Locate the cell with the specified text and output its (X, Y) center coordinate. 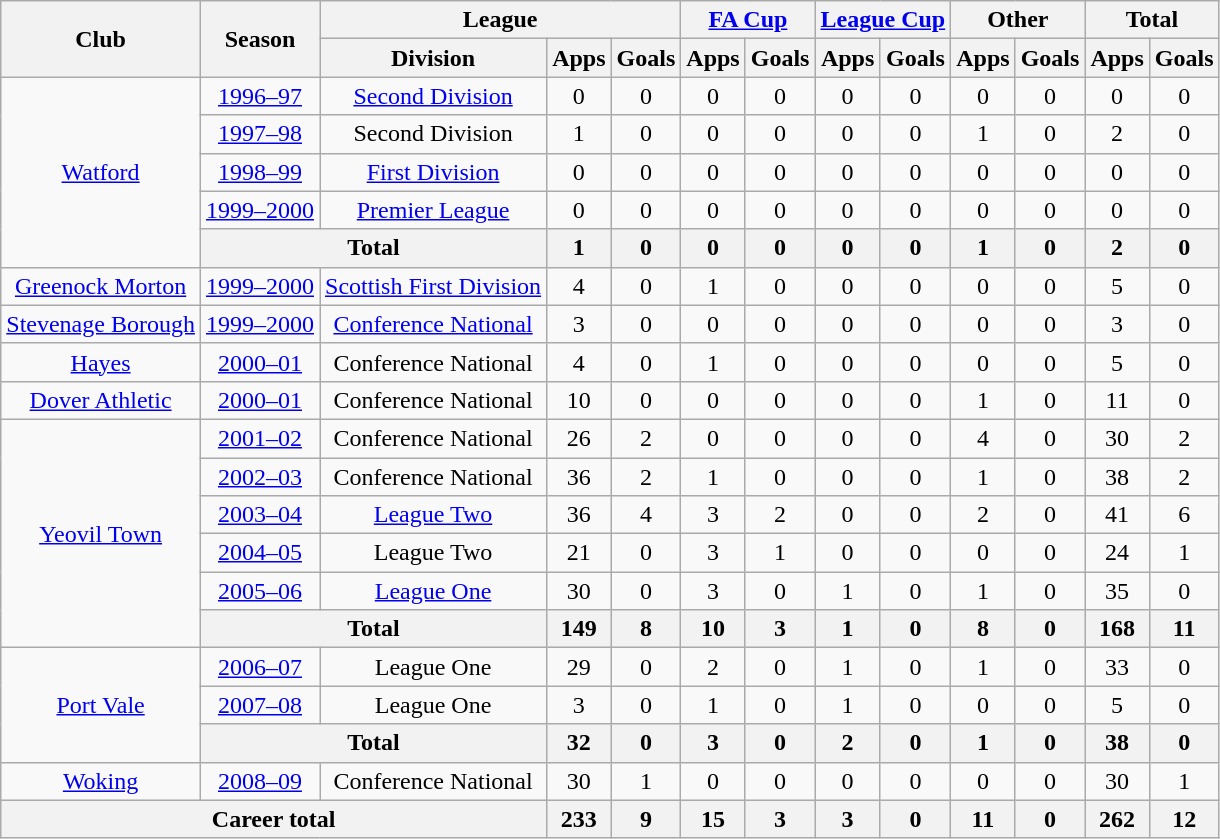
41 (1117, 515)
Watford (101, 172)
1997–98 (260, 134)
32 (579, 743)
Port Vale (101, 705)
Division (434, 58)
2003–04 (260, 515)
262 (1117, 819)
2006–07 (260, 667)
Stevenage Borough (101, 324)
2005–06 (260, 591)
Hayes (101, 362)
League (500, 20)
2002–03 (260, 477)
Dover Athletic (101, 400)
Season (260, 39)
29 (579, 667)
Woking (101, 781)
Career total (274, 819)
Premier League (434, 210)
21 (579, 553)
233 (579, 819)
Other (1018, 20)
First Division (434, 172)
2008–09 (260, 781)
Greenock Morton (101, 286)
12 (1184, 819)
Club (101, 39)
2001–02 (260, 438)
2007–08 (260, 705)
149 (579, 629)
35 (1117, 591)
9 (646, 819)
Scottish First Division (434, 286)
2004–05 (260, 553)
League Cup (883, 20)
168 (1117, 629)
FA Cup (748, 20)
6 (1184, 515)
33 (1117, 667)
15 (713, 819)
26 (579, 438)
24 (1117, 553)
Yeovil Town (101, 533)
1996–97 (260, 96)
1998–99 (260, 172)
